Extract the [x, y] coordinate from the center of the cell holding the provided text.  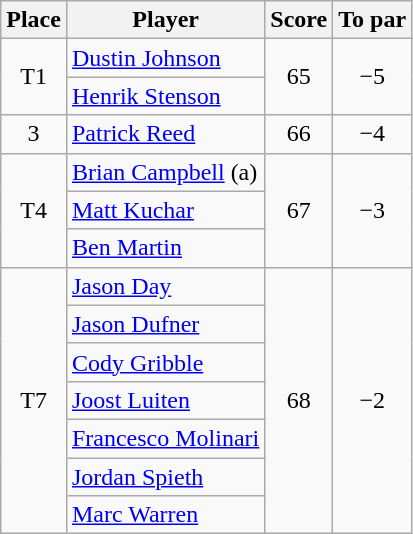
Jason Dufner [165, 324]
Jason Day [165, 286]
66 [299, 134]
Francesco Molinari [165, 438]
Henrik Stenson [165, 96]
Jordan Spieth [165, 477]
To par [372, 20]
−4 [372, 134]
Matt Kuchar [165, 210]
67 [299, 210]
Place [34, 20]
−5 [372, 77]
65 [299, 77]
Joost Luiten [165, 400]
68 [299, 400]
Dustin Johnson [165, 58]
T7 [34, 400]
Cody Gribble [165, 362]
3 [34, 134]
−2 [372, 400]
Ben Martin [165, 248]
Score [299, 20]
Brian Campbell (a) [165, 172]
Marc Warren [165, 515]
Patrick Reed [165, 134]
T1 [34, 77]
T4 [34, 210]
Player [165, 20]
−3 [372, 210]
